Pinpoint the cell where the given text exists, returning its [x, y] midpoint coordinate. 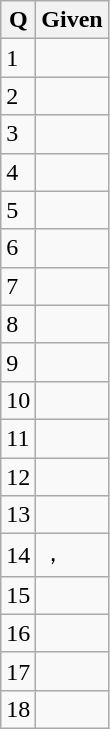
10 [18, 400]
， [72, 556]
9 [18, 362]
16 [18, 633]
7 [18, 286]
Q [18, 20]
14 [18, 556]
1 [18, 58]
18 [18, 709]
15 [18, 595]
12 [18, 477]
Given [72, 20]
4 [18, 172]
2 [18, 96]
11 [18, 438]
13 [18, 515]
6 [18, 248]
5 [18, 210]
3 [18, 134]
17 [18, 671]
8 [18, 324]
